Return [X, Y] of the center of cell containing provided text 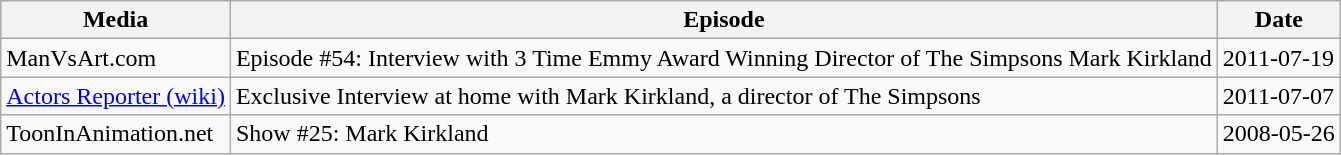
Episode [724, 20]
Date [1278, 20]
Episode #54: Interview with 3 Time Emmy Award Winning Director of The Simpsons Mark Kirkland [724, 58]
2011-07-19 [1278, 58]
ManVsArt.com [116, 58]
Media [116, 20]
ToonInAnimation.net [116, 134]
2011-07-07 [1278, 96]
Show #25: Mark Kirkland [724, 134]
Exclusive Interview at home with Mark Kirkland, a director of The Simpsons [724, 96]
Actors Reporter (wiki) [116, 96]
2008-05-26 [1278, 134]
